Pinpoint the cell where the given text exists, returning its [X, Y] midpoint coordinate. 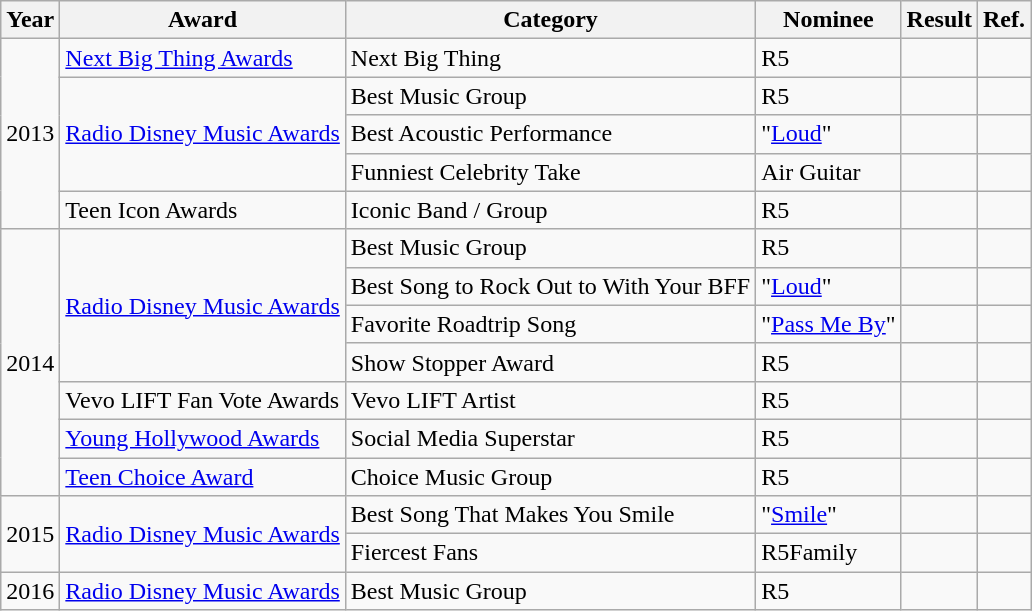
2015 [30, 534]
Young Hollywood Awards [203, 438]
R5Family [828, 553]
"Pass Me By" [828, 324]
Fiercest Fans [550, 553]
Vevo LIFT Artist [550, 400]
Air Guitar [828, 172]
2013 [30, 134]
Choice Music Group [550, 477]
Category [550, 20]
Next Big Thing [550, 58]
Social Media Superstar [550, 438]
Best Acoustic Performance [550, 134]
"Smile" [828, 515]
Best Song to Rock Out to With Your BFF [550, 286]
Teen Choice Award [203, 477]
Ref. [1004, 20]
Award [203, 20]
Favorite Roadtrip Song [550, 324]
2014 [30, 362]
Next Big Thing Awards [203, 58]
Iconic Band / Group [550, 210]
Funniest Celebrity Take [550, 172]
Vevo LIFT Fan Vote Awards [203, 400]
Teen Icon Awards [203, 210]
Year [30, 20]
2016 [30, 591]
Result [939, 20]
Nominee [828, 20]
Best Song That Makes You Smile [550, 515]
Show Stopper Award [550, 362]
